Scan for the cell matching the given text and deliver its [X, Y] coordinate at center. 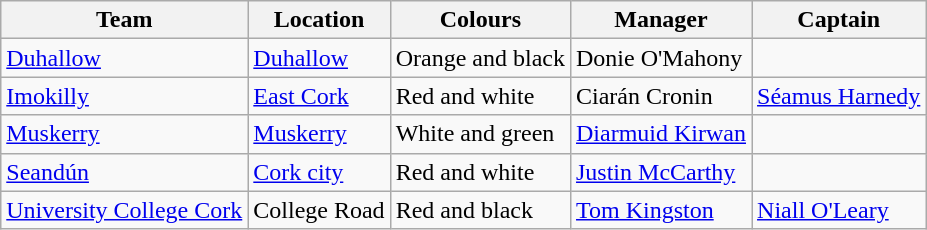
Manager [660, 20]
College Road [319, 210]
Cork city [319, 172]
Ciarán Cronin [660, 96]
Tom Kingston [660, 210]
Niall O'Leary [839, 210]
Donie O'Mahony [660, 58]
Justin McCarthy [660, 172]
Captain [839, 20]
White and green [480, 134]
Colours [480, 20]
Diarmuid Kirwan [660, 134]
Red and black [480, 210]
East Cork [319, 96]
Team [124, 20]
Séamus Harnedy [839, 96]
Imokilly [124, 96]
Location [319, 20]
University College Cork [124, 210]
Orange and black [480, 58]
Seandún [124, 172]
